Detect which cell encompasses the target text, then output its [x, y] center coordinate. 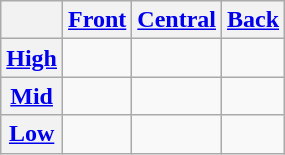
Central [177, 20]
Front [98, 20]
Mid [32, 96]
Low [32, 134]
Back [254, 20]
High [32, 58]
